Return (x, y) of the center of cell containing provided text 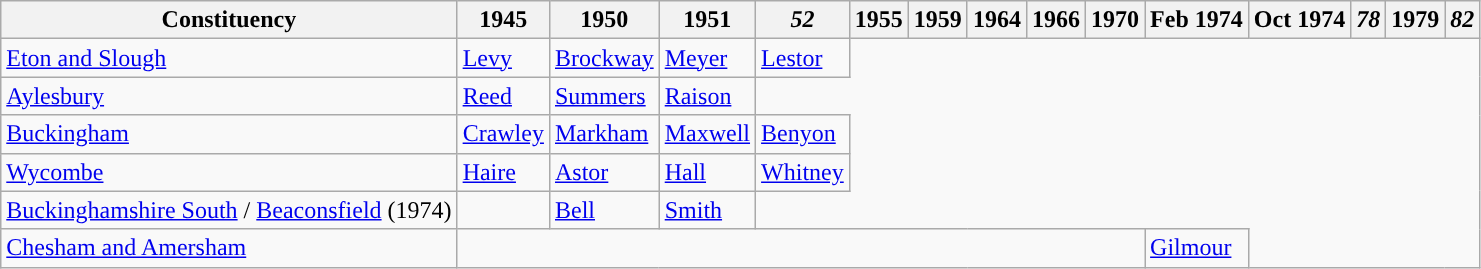
Markham (604, 134)
1964 (996, 20)
Brockway (604, 58)
Maxwell (707, 134)
1966 (1056, 20)
Buckinghamshire South / Beaconsfield (1974) (229, 210)
Hall (707, 172)
1951 (707, 20)
Chesham and Amersham (229, 248)
Whitney (803, 172)
1955 (878, 20)
Haire (503, 172)
1959 (938, 20)
Buckingham (229, 134)
1950 (604, 20)
52 (803, 20)
Levy (503, 58)
Oct 1974 (1299, 20)
Crawley (503, 134)
1970 (1116, 20)
1979 (1416, 20)
Feb 1974 (1197, 20)
Summers (604, 96)
Meyer (707, 58)
Raison (707, 96)
Astor (604, 172)
82 (1462, 20)
Reed (503, 96)
1945 (503, 20)
Smith (707, 210)
Eton and Slough (229, 58)
Wycombe (229, 172)
Lestor (803, 58)
Aylesbury (229, 96)
Benyon (803, 134)
78 (1368, 20)
Bell (604, 210)
Constituency (229, 20)
Gilmour (1197, 248)
